Pinpoint the cell where the given text exists, returning its [X, Y] midpoint coordinate. 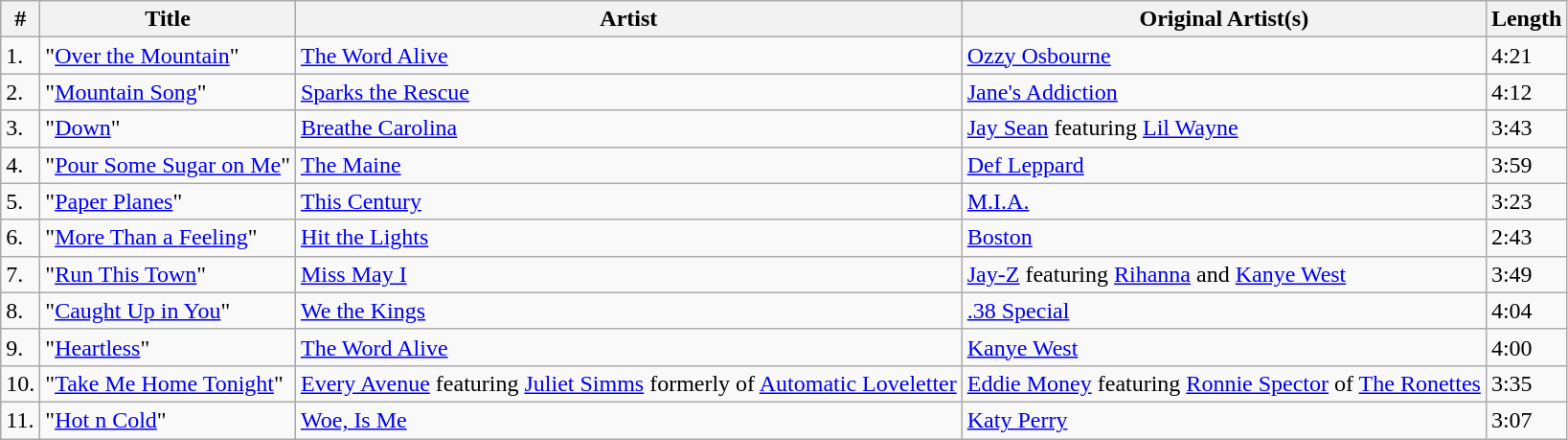
"Heartless" [169, 347]
Artist [628, 19]
.38 Special [1224, 311]
"Pour Some Sugar on Me" [169, 165]
Title [169, 19]
3:07 [1526, 420]
4:00 [1526, 347]
Miss May I [628, 274]
Length [1526, 19]
5. [21, 201]
3:59 [1526, 165]
3:43 [1526, 128]
3:49 [1526, 274]
"Take Me Home Tonight" [169, 383]
3:35 [1526, 383]
We the Kings [628, 311]
11. [21, 420]
Every Avenue featuring Juliet Simms formerly of Automatic Loveletter [628, 383]
2:43 [1526, 238]
Hit the Lights [628, 238]
"Over the Mountain" [169, 56]
This Century [628, 201]
3. [21, 128]
4:12 [1526, 92]
9. [21, 347]
Katy Perry [1224, 420]
Boston [1224, 238]
3:23 [1526, 201]
Kanye West [1224, 347]
Eddie Money featuring Ronnie Spector of The Ronettes [1224, 383]
4:04 [1526, 311]
"Down" [169, 128]
2. [21, 92]
Jane's Addiction [1224, 92]
4. [21, 165]
M.I.A. [1224, 201]
Def Leppard [1224, 165]
Jay-Z featuring Rihanna and Kanye West [1224, 274]
The Maine [628, 165]
6. [21, 238]
"More Than a Feeling" [169, 238]
"Run This Town" [169, 274]
"Caught Up in You" [169, 311]
Jay Sean featuring Lil Wayne [1224, 128]
Breathe Carolina [628, 128]
"Mountain Song" [169, 92]
# [21, 19]
8. [21, 311]
10. [21, 383]
Woe, Is Me [628, 420]
Ozzy Osbourne [1224, 56]
"Paper Planes" [169, 201]
1. [21, 56]
Sparks the Rescue [628, 92]
Original Artist(s) [1224, 19]
4:21 [1526, 56]
"Hot n Cold" [169, 420]
7. [21, 274]
